Locate the cell with the specified text and output its (x, y) center coordinate. 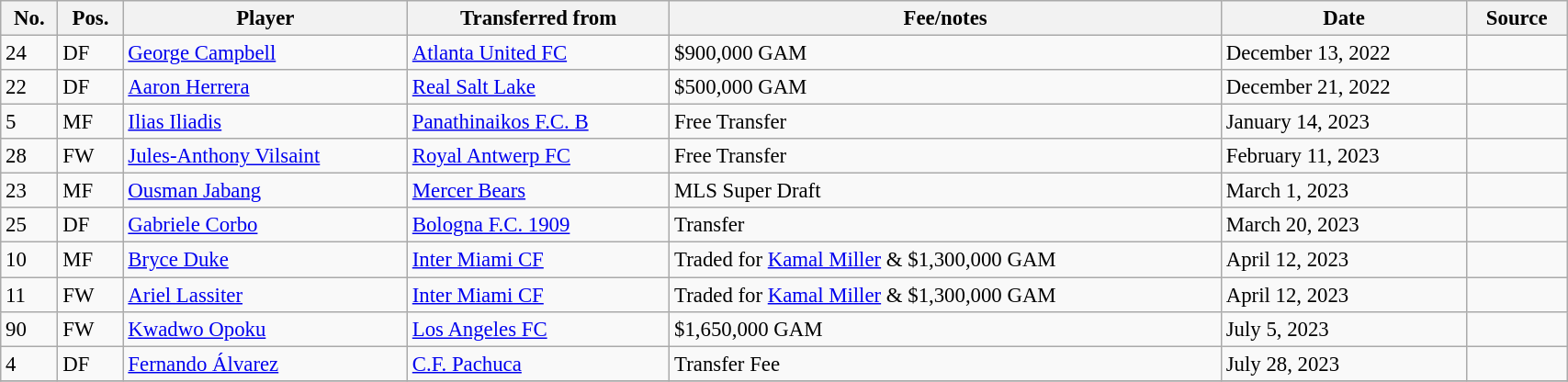
Aaron Herrera (265, 87)
No. (29, 18)
March 20, 2023 (1343, 225)
MLS Super Draft (946, 191)
Ousman Jabang (265, 191)
4 (29, 364)
Pos. (90, 18)
Los Angeles FC (538, 329)
$1,650,000 GAM (946, 329)
July 28, 2023 (1343, 364)
Panathinaikos F.C. B (538, 122)
90 (29, 329)
Player (265, 18)
Gabriele Corbo (265, 225)
Bologna F.C. 1909 (538, 225)
28 (29, 156)
December 13, 2022 (1343, 53)
Transferred from (538, 18)
Kwadwo Opoku (265, 329)
Jules-Anthony Vilsaint (265, 156)
March 1, 2023 (1343, 191)
Ilias Iliadis (265, 122)
24 (29, 53)
Ariel Lassiter (265, 295)
23 (29, 191)
Transfer (946, 225)
Source (1517, 18)
Mercer Bears (538, 191)
Fee/notes (946, 18)
C.F. Pachuca (538, 364)
5 (29, 122)
Real Salt Lake (538, 87)
10 (29, 260)
$500,000 GAM (946, 87)
22 (29, 87)
Fernando Álvarez (265, 364)
11 (29, 295)
Date (1343, 18)
Atlanta United FC (538, 53)
Transfer Fee (946, 364)
January 14, 2023 (1343, 122)
July 5, 2023 (1343, 329)
Bryce Duke (265, 260)
25 (29, 225)
George Campbell (265, 53)
December 21, 2022 (1343, 87)
$900,000 GAM (946, 53)
Royal Antwerp FC (538, 156)
February 11, 2023 (1343, 156)
